Determine the [X, Y] coordinate at the center of the cell enclosing the given text.  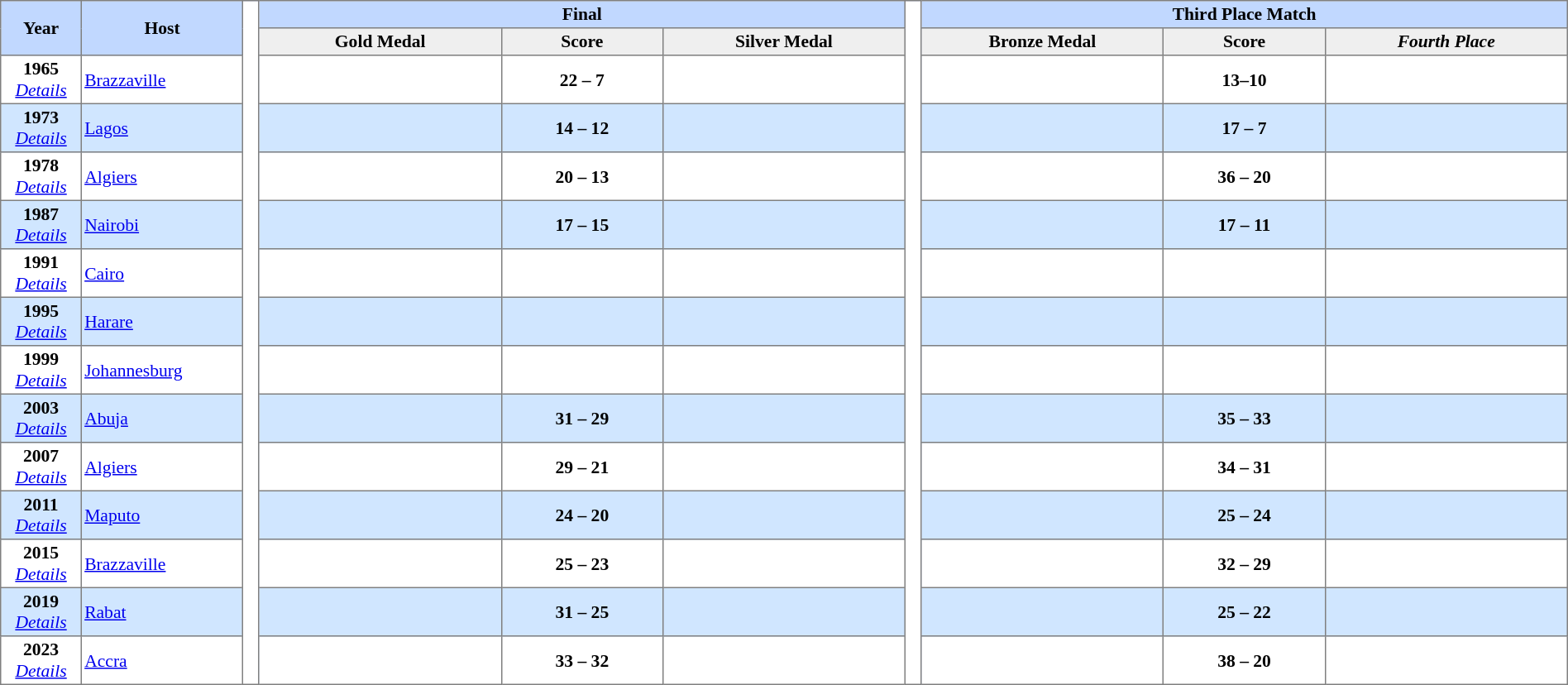
1973Details [41, 127]
Cairo [162, 273]
38 – 20 [1244, 660]
2003Details [41, 418]
25 – 23 [582, 563]
Third Place Match [1244, 15]
17 – 7 [1244, 127]
29 – 21 [582, 467]
1991Details [41, 273]
Accra [162, 660]
17 – 11 [1244, 224]
Fourth Place [1446, 41]
13–10 [1244, 79]
Year [41, 28]
25 – 24 [1244, 515]
2011Details [41, 515]
Gold Medal [380, 41]
17 – 15 [582, 224]
2007Details [41, 467]
25 – 22 [1244, 611]
33 – 32 [582, 660]
2015Details [41, 563]
1987Details [41, 224]
Host [162, 28]
1965Details [41, 79]
20 – 13 [582, 176]
22 – 7 [582, 79]
Lagos [162, 127]
36 – 20 [1244, 176]
2019Details [41, 611]
1995Details [41, 321]
Johannesburg [162, 370]
34 – 31 [1244, 467]
31 – 25 [582, 611]
Silver Medal [784, 41]
24 – 20 [582, 515]
2023Details [41, 660]
Final [582, 15]
Abuja [162, 418]
Nairobi [162, 224]
1978Details [41, 176]
1999Details [41, 370]
32 – 29 [1244, 563]
Harare [162, 321]
35 – 33 [1244, 418]
Rabat [162, 611]
31 – 29 [582, 418]
Bronze Medal [1042, 41]
14 – 12 [582, 127]
Maputo [162, 515]
